Detect which cell encompasses the target text, then output its (X, Y) center coordinate. 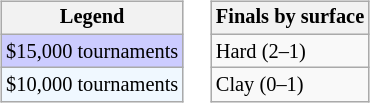
Finals by surface (290, 18)
Legend (92, 18)
Hard (2–1) (290, 51)
$15,000 tournaments (92, 51)
$10,000 tournaments (92, 85)
Clay (0–1) (290, 85)
